Find where the given text appears and provide that cell's center as (x, y) coordinate. 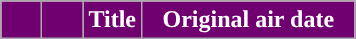
Original air date (248, 20)
Title (112, 20)
